Identify which cell holds the provided text, then report its [x, y] central coordinate. 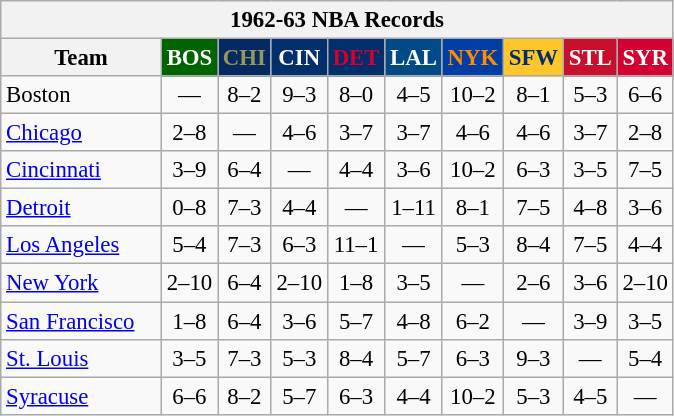
2–6 [533, 283]
Detroit [82, 208]
DET [356, 58]
Cincinnati [82, 170]
STL [590, 58]
SYR [645, 58]
1962-63 NBA Records [338, 20]
11–1 [356, 245]
Chicago [82, 133]
San Francisco [82, 321]
CHI [245, 58]
BOS [189, 58]
Syracuse [82, 396]
SFW [533, 58]
NYK [472, 58]
8–0 [356, 95]
New York [82, 283]
1–11 [414, 208]
LAL [414, 58]
0–8 [189, 208]
St. Louis [82, 358]
CIN [299, 58]
Boston [82, 95]
Team [82, 58]
6–2 [472, 321]
Los Angeles [82, 245]
